Identify which cell holds the provided text, then report its [x, y] central coordinate. 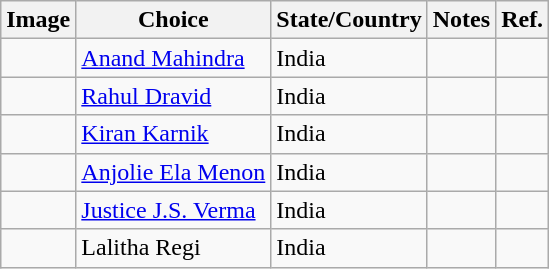
Rahul Dravid [174, 96]
Choice [174, 20]
Anand Mahindra [174, 58]
Ref. [522, 20]
State/Country [349, 20]
Notes [461, 20]
Lalitha Regi [174, 248]
Kiran Karnik [174, 134]
Justice J.S. Verma [174, 210]
Anjolie Ela Menon [174, 172]
Image [38, 20]
